Scan for the cell matching the given text and deliver its [x, y] coordinate at center. 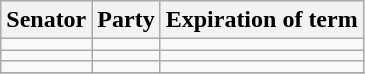
Senator [46, 20]
Expiration of term [262, 20]
Party [126, 20]
